Determine the [X, Y] coordinate at the center of the cell enclosing the given text.  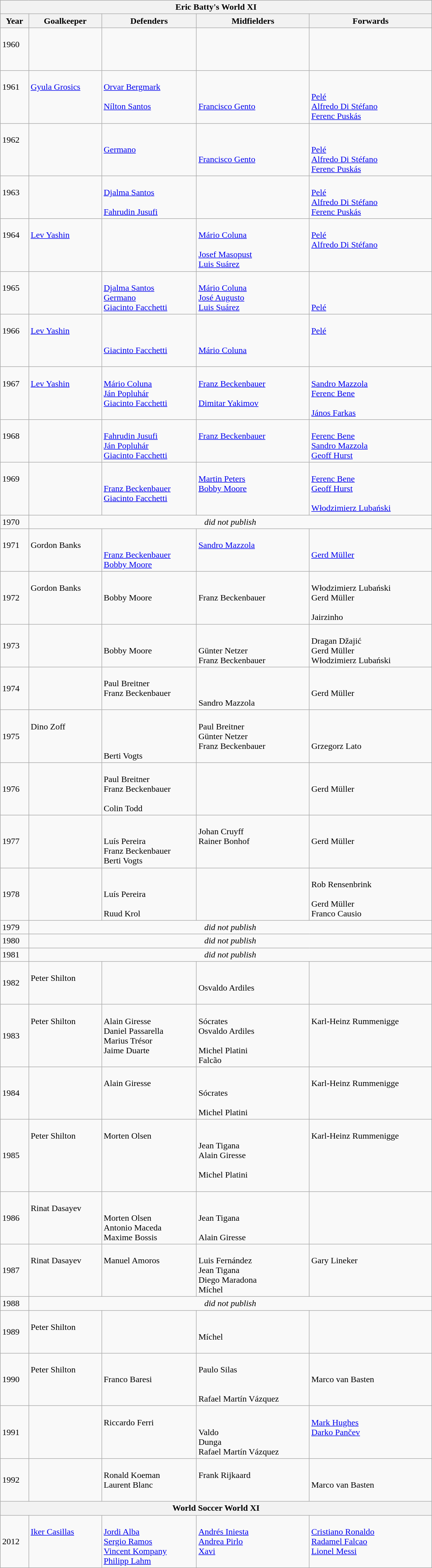
Gary Lineker [370, 1270]
1960 [14, 49]
Eric Batty's World XI [216, 7]
1972 [14, 598]
1961 [14, 97]
Paulo Silas Rafael Martín Vázquez [253, 1380]
Giacinto Facchetti [149, 340]
1973 [14, 645]
Year [14, 21]
1963 [14, 197]
Berti Vogts [149, 736]
Paul Breitner Günter Netzer Franz Beckenbauer [253, 736]
1967 [14, 393]
Jean Tigana Alain Giresse Michel Platini [253, 1155]
Djalma Santos Fahrudin Jusufi [149, 197]
Luís Pereira Franz Beckenbauer Berti Vogts [149, 841]
Riccardo Ferri [149, 1432]
Cristiano Ronaldo Radamel Falcao Lionel Messi [370, 1541]
Pelé Alfredo Di Stéfano [370, 245]
Franz Beckenbauer Bobby Moore [149, 550]
1970 [14, 522]
1978 [14, 894]
Mário Coluna José Augusto Luis Suárez [253, 292]
Paul Breitner Franz Beckenbauer [149, 689]
Midfielders [253, 21]
Mark Hughes Darko Pančev [370, 1432]
Morten Olsen [149, 1155]
Djalma Santos Germano Giacinto Facchetti [149, 292]
Goalkeeper [66, 21]
Rob Rensenbrink Gerd Müller Franco Causio [370, 894]
Ferenc Bene Geoff Hurst Włodzimierz Lubański [370, 488]
1974 [14, 689]
1982 [14, 983]
Günter Netzer Franz Beckenbauer [253, 645]
1979 [14, 927]
1985 [14, 1155]
1966 [14, 340]
World Soccer World XI [216, 1508]
1988 [14, 1304]
1962 [14, 149]
Luis Fernández Jean Tigana Diego Maradona Míchel [253, 1270]
1984 [14, 1093]
Jean Tigana Alain Giresse [253, 1218]
1991 [14, 1432]
Paul Breitner Franz Beckenbauer Colin Todd [149, 789]
Míchel [253, 1332]
Johan Cruyff Rainer Bonhof [253, 841]
1969 [14, 488]
1971 [14, 550]
Gyula Grosics [66, 97]
Alain Giresse [149, 1093]
Orvar Bergmark Nílton Santos [149, 97]
1968 [14, 441]
1989 [14, 1332]
Mário Coluna Josef Masopust Luis Suárez [253, 245]
1987 [14, 1270]
1981 [14, 955]
1990 [14, 1380]
Sandro Mazzola Ferenc Bene János Farkas [370, 393]
2012 [14, 1541]
Forwards [370, 21]
Andrés Iniesta Andrea Pirlo Xavi [253, 1541]
Mário Coluna [253, 340]
Dragan Džajić Gerd Müller Włodzimierz Lubański [370, 645]
Osvaldo Ardiles [253, 983]
Franz Beckenbauer Dimitar Yakimov [253, 393]
1992 [14, 1480]
Mário Coluna Ján Popluhár Giacinto Facchetti [149, 393]
Sócrates Michel Platini [253, 1093]
Ferenc Bene Sandro Mazzola Geoff Hurst [370, 441]
1965 [14, 292]
Franco Baresi [149, 1380]
1983 [14, 1035]
Germano [149, 149]
Defenders [149, 21]
Fahrudin Jusufi Ján Popluhár Giacinto Facchetti [149, 441]
Włodzimierz Lubański Gerd Müller Jairzinho [370, 598]
Franz Beckenbauer Giacinto Facchetti [149, 488]
Valdo Dunga Rafael Martín Vázquez [253, 1432]
1986 [14, 1218]
Martin Peters Bobby Moore [253, 488]
Iker Casillas [66, 1541]
Sócrates Osvaldo Ardiles Michel Platini Falcão [253, 1035]
Grzegorz Lato [370, 736]
1976 [14, 789]
Manuel Amoros [149, 1270]
Luís Pereira Ruud Krol [149, 894]
Dino Zoff [66, 736]
Frank Rijkaard [253, 1480]
Ronald Koeman Laurent Blanc [149, 1480]
1964 [14, 245]
1977 [14, 841]
Morten Olsen Antonio Maceda Maxime Bossis [149, 1218]
Jordi Alba Sergio Ramos Vincent Kompany Philipp Lahm [149, 1541]
1975 [14, 736]
1980 [14, 941]
Alain Giresse Daniel Passarella Marius Trésor Jaime Duarte [149, 1035]
